Search for the cell housing the specified text and yield its (X, Y) center coordinate. 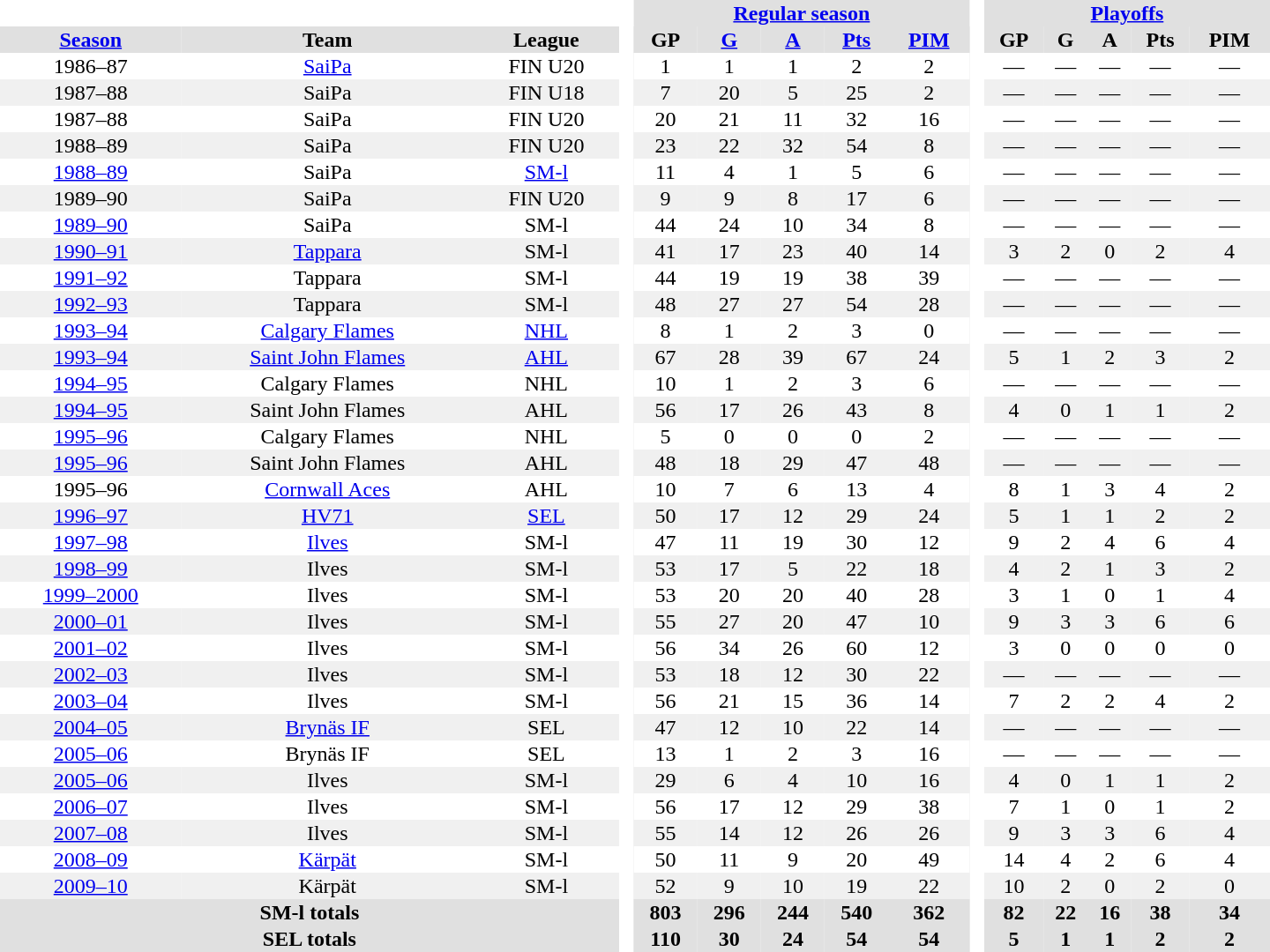
540 (856, 912)
15 (793, 701)
1999–2000 (91, 595)
1991–92 (91, 278)
Cornwall Aces (328, 489)
1997–98 (91, 542)
Season (91, 40)
2002–03 (91, 674)
2003–04 (91, 701)
2000–01 (91, 621)
1996–97 (91, 516)
2008–09 (91, 859)
2007–08 (91, 833)
110 (665, 939)
Regular season (801, 13)
803 (665, 912)
1986–87 (91, 66)
49 (929, 859)
362 (929, 912)
1990–91 (91, 251)
2009–10 (91, 886)
Playoffs (1127, 13)
SM-l totals (310, 912)
82 (1014, 912)
41 (665, 251)
FIN U18 (547, 93)
Team (328, 40)
244 (793, 912)
25 (856, 93)
2001–02 (91, 648)
League (547, 40)
52 (665, 886)
HV71 (328, 516)
43 (856, 410)
1998–99 (91, 569)
SEL totals (310, 939)
60 (856, 648)
36 (856, 701)
296 (729, 912)
2006–07 (91, 807)
1992–93 (91, 304)
2004–05 (91, 727)
